Search for the cell housing the specified text and yield its [X, Y] center coordinate. 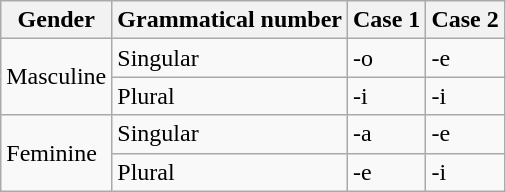
-a [386, 134]
-o [386, 58]
Grammatical number [230, 20]
Case 2 [465, 20]
Gender [56, 20]
Masculine [56, 77]
Feminine [56, 153]
Case 1 [386, 20]
